Extract the (x, y) coordinate from the center of the cell holding the provided text.  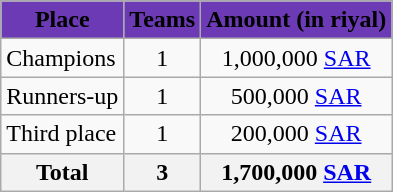
Third place (62, 134)
Place (62, 20)
500,000 SAR (296, 96)
3 (162, 172)
1,700,000 SAR (296, 172)
Runners-up (62, 96)
Teams (162, 20)
200,000 SAR (296, 134)
Total (62, 172)
1,000,000 SAR (296, 58)
Champions (62, 58)
Amount (in riyal) (296, 20)
